Extract the [X, Y] coordinate from the center of the cell holding the provided text.  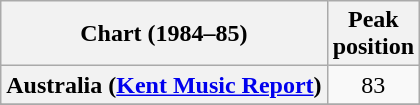
Australia (Kent Music Report) [164, 85]
83 [373, 85]
Peakposition [373, 34]
Chart (1984–85) [164, 34]
